Return the [X, Y] coordinate for the center point of the cell that contains the specified text.  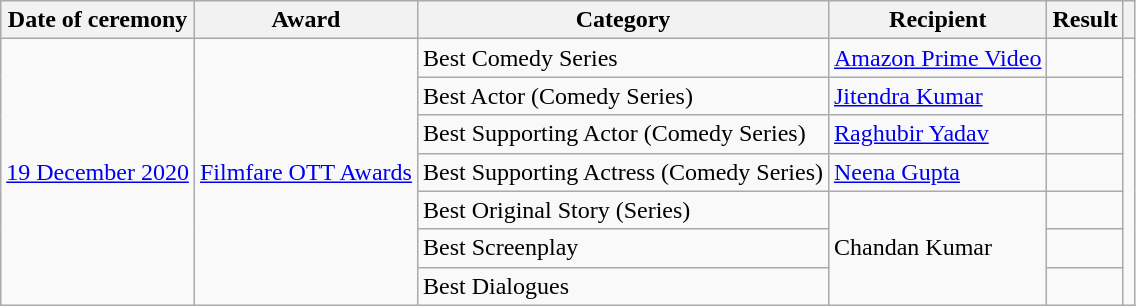
Award [306, 20]
19 December 2020 [98, 172]
Result [1085, 20]
Chandan Kumar [937, 248]
Date of ceremony [98, 20]
Best Screenplay [622, 248]
Best Original Story (Series) [622, 210]
Amazon Prime Video [937, 58]
Best Supporting Actor (Comedy Series) [622, 134]
Best Actor (Comedy Series) [622, 96]
Filmfare OTT Awards [306, 172]
Raghubir Yadav [937, 134]
Jitendra Kumar [937, 96]
Recipient [937, 20]
Category [622, 20]
Best Supporting Actress (Comedy Series) [622, 172]
Best Comedy Series [622, 58]
Neena Gupta [937, 172]
Best Dialogues [622, 286]
